Extract the [x, y] coordinate from the center of the cell holding the provided text.  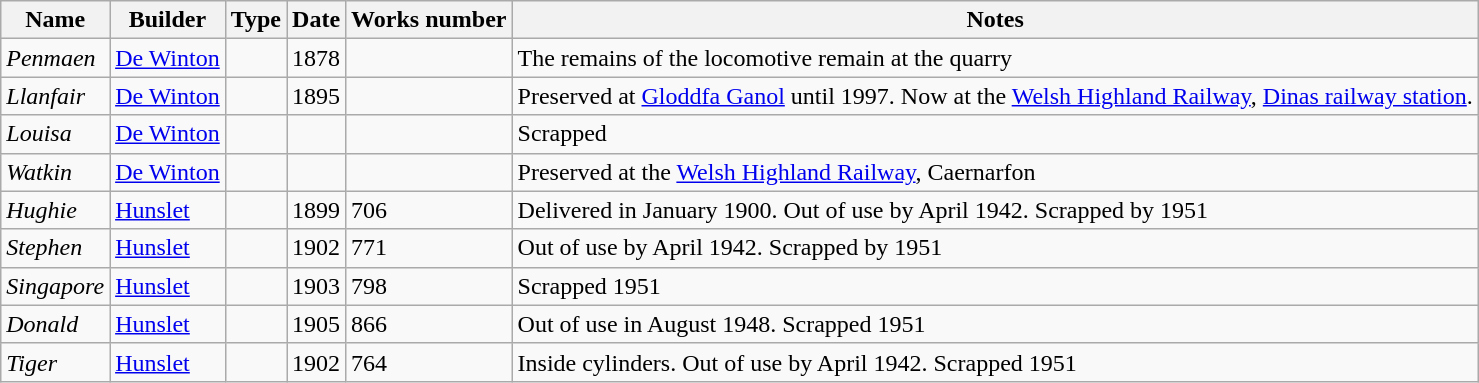
Stephen [56, 248]
The remains of the locomotive remain at the quarry [995, 58]
Preserved at the Welsh Highland Railway, Caernarfon [995, 172]
Preserved at Gloddfa Ganol until 1997. Now at the Welsh Highland Railway, Dinas railway station. [995, 96]
Type [256, 20]
Works number [429, 20]
798 [429, 286]
Notes [995, 20]
1895 [316, 96]
Louisa [56, 134]
Singapore [56, 286]
Out of use in August 1948. Scrapped 1951 [995, 324]
Scrapped [995, 134]
Donald [56, 324]
706 [429, 210]
1899 [316, 210]
1905 [316, 324]
1878 [316, 58]
Tiger [56, 362]
Inside cylinders. Out of use by April 1942. Scrapped 1951 [995, 362]
Builder [168, 20]
Hughie [56, 210]
771 [429, 248]
Delivered in January 1900. Out of use by April 1942. Scrapped by 1951 [995, 210]
Penmaen [56, 58]
Scrapped 1951 [995, 286]
764 [429, 362]
866 [429, 324]
Watkin [56, 172]
Out of use by April 1942. Scrapped by 1951 [995, 248]
Date [316, 20]
1903 [316, 286]
Name [56, 20]
Llanfair [56, 96]
